Find where the given text appears and provide that cell's center as [X, Y] coordinate. 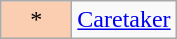
Caretaker [124, 20]
* [36, 20]
